Find where the given text appears and provide that cell's center as [X, Y] coordinate. 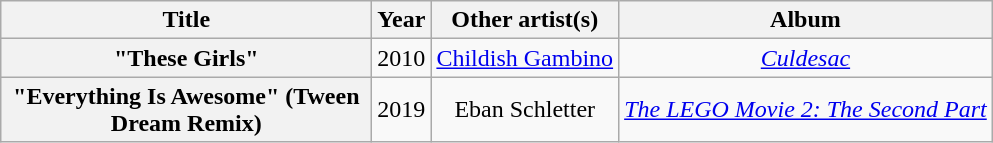
Childish Gambino [525, 58]
Culdesac [806, 58]
Year [402, 20]
Title [186, 20]
Eban Schletter [525, 110]
The LEGO Movie 2: The Second Part [806, 110]
2019 [402, 110]
2010 [402, 58]
"Everything Is Awesome" (Tween Dream Remix) [186, 110]
Other artist(s) [525, 20]
"These Girls" [186, 58]
Album [806, 20]
